Search for the cell housing the specified text and yield its [x, y] center coordinate. 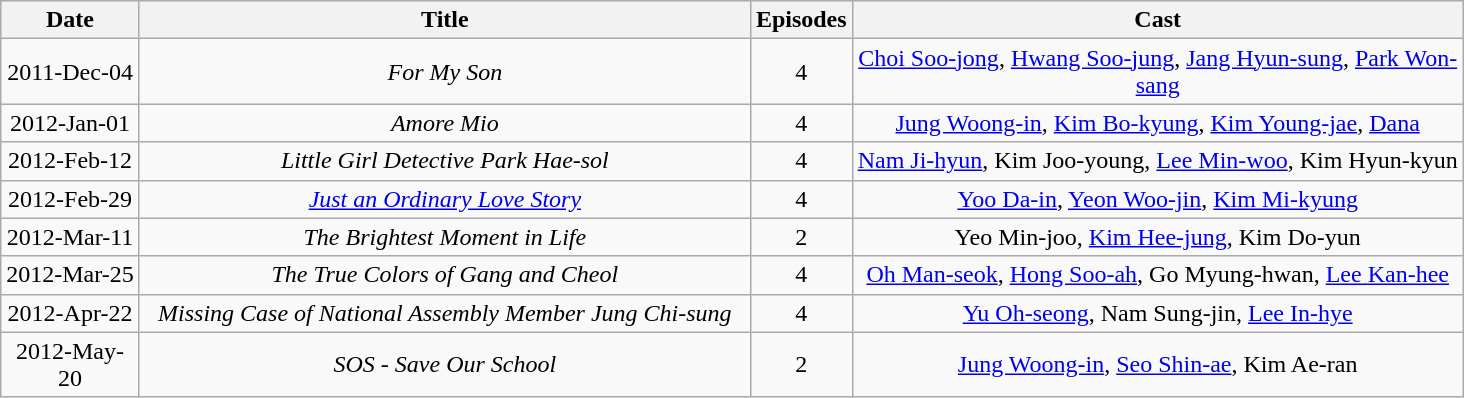
2012-Feb-29 [70, 199]
2011-Dec-04 [70, 72]
Just an Ordinary Love Story [444, 199]
Missing Case of National Assembly Member Jung Chi-sung [444, 313]
For My Son [444, 72]
Jung Woong-in, Seo Shin-ae, Kim Ae-ran [1158, 364]
Choi Soo-jong, Hwang Soo-jung, Jang Hyun-sung, Park Won-sang [1158, 72]
2012-Feb-12 [70, 161]
The Brightest Moment in Life [444, 237]
Oh Man-seok, Hong Soo-ah, Go Myung-hwan, Lee Kan-hee [1158, 275]
2012-Apr-22 [70, 313]
Jung Woong-in, Kim Bo-kyung, Kim Young-jae, Dana [1158, 123]
SOS - Save Our School [444, 364]
Yoo Da-in, Yeon Woo-jin, Kim Mi-kyung [1158, 199]
Amore Mio [444, 123]
2012-Mar-11 [70, 237]
Date [70, 20]
Cast [1158, 20]
Little Girl Detective Park Hae-sol [444, 161]
Episodes [801, 20]
Nam Ji-hyun, Kim Joo-young, Lee Min-woo, Kim Hyun-kyun [1158, 161]
Yu Oh-seong, Nam Sung-jin, Lee In-hye [1158, 313]
2012-Jan-01 [70, 123]
2012-May-20 [70, 364]
Yeo Min-joo, Kim Hee-jung, Kim Do-yun [1158, 237]
Title [444, 20]
The True Colors of Gang and Cheol [444, 275]
2012-Mar-25 [70, 275]
